Output the (x, y) coordinate of the center of the cell containing the given text.  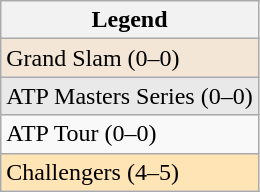
Challengers (4–5) (130, 172)
Legend (130, 20)
Grand Slam (0–0) (130, 58)
ATP Masters Series (0–0) (130, 96)
ATP Tour (0–0) (130, 134)
